Capture the cell that displays the provided text and extract its [X, Y] central coordinate. 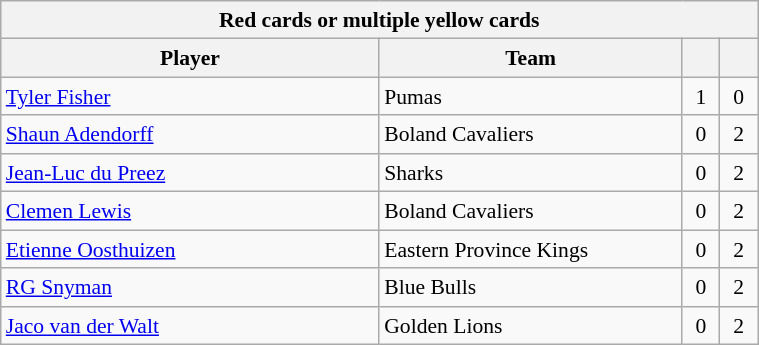
1 [701, 97]
Team [530, 58]
Sharks [530, 173]
Etienne Oosthuizen [190, 249]
Clemen Lewis [190, 211]
Blue Bulls [530, 288]
Red cards or multiple yellow cards [380, 20]
Golden Lions [530, 326]
Pumas [530, 97]
Eastern Province Kings [530, 249]
Player [190, 58]
Tyler Fisher [190, 97]
Shaun Adendorff [190, 135]
RG Snyman [190, 288]
Jean-Luc du Preez [190, 173]
Jaco van der Walt [190, 326]
